Provide the (x, y) coordinate of the cell's center where the given text is located.  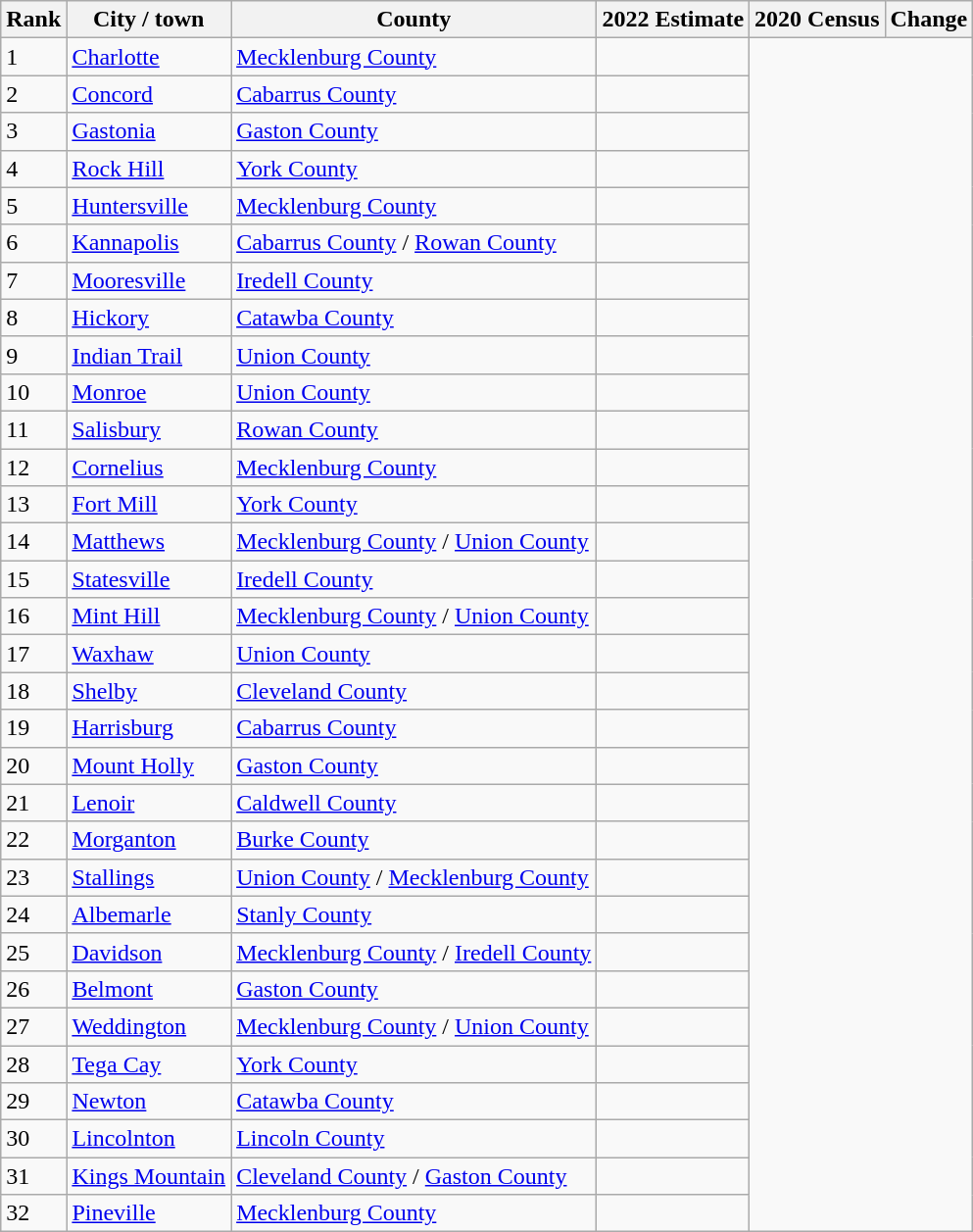
Stanly County (414, 914)
21 (33, 803)
2020 Census (817, 20)
Fort Mill (149, 505)
Tega Cay (149, 1063)
Mint Hill (149, 616)
Harrisburg (149, 728)
Lincolnton (149, 1139)
Albemarle (149, 914)
Pineville (149, 1213)
14 (33, 542)
Hickory (149, 318)
8 (33, 318)
Monroe (149, 392)
30 (33, 1139)
29 (33, 1102)
13 (33, 505)
Mount Holly (149, 765)
Caldwell County (414, 803)
Cleveland County / Gaston County (414, 1176)
15 (33, 579)
Burke County (414, 840)
28 (33, 1063)
Mecklenburg County / Iredell County (414, 952)
23 (33, 877)
5 (33, 206)
2022 Estimate (673, 20)
12 (33, 468)
4 (33, 169)
25 (33, 952)
Cleveland County (414, 691)
31 (33, 1176)
7 (33, 280)
Lenoir (149, 803)
11 (33, 429)
Gastonia (149, 131)
Salisbury (149, 429)
Newton (149, 1102)
Waxhaw (149, 654)
2 (33, 94)
Kings Mountain (149, 1176)
Huntersville (149, 206)
Rock Hill (149, 169)
Cornelius (149, 468)
24 (33, 914)
Charlotte (149, 57)
Stallings (149, 877)
Rank (33, 20)
3 (33, 131)
Change (929, 20)
20 (33, 765)
Weddington (149, 1026)
Kannapolis (149, 243)
26 (33, 989)
Concord (149, 94)
City / town (149, 20)
19 (33, 728)
Morganton (149, 840)
17 (33, 654)
6 (33, 243)
County (414, 20)
Rowan County (414, 429)
22 (33, 840)
16 (33, 616)
1 (33, 57)
10 (33, 392)
9 (33, 355)
27 (33, 1026)
Davidson (149, 952)
Indian Trail (149, 355)
Statesville (149, 579)
32 (33, 1213)
Union County / Mecklenburg County (414, 877)
Mooresville (149, 280)
Belmont (149, 989)
18 (33, 691)
Lincoln County (414, 1139)
Matthews (149, 542)
Shelby (149, 691)
Cabarrus County / Rowan County (414, 243)
